Find where the given text appears and provide that cell's center as (X, Y) coordinate. 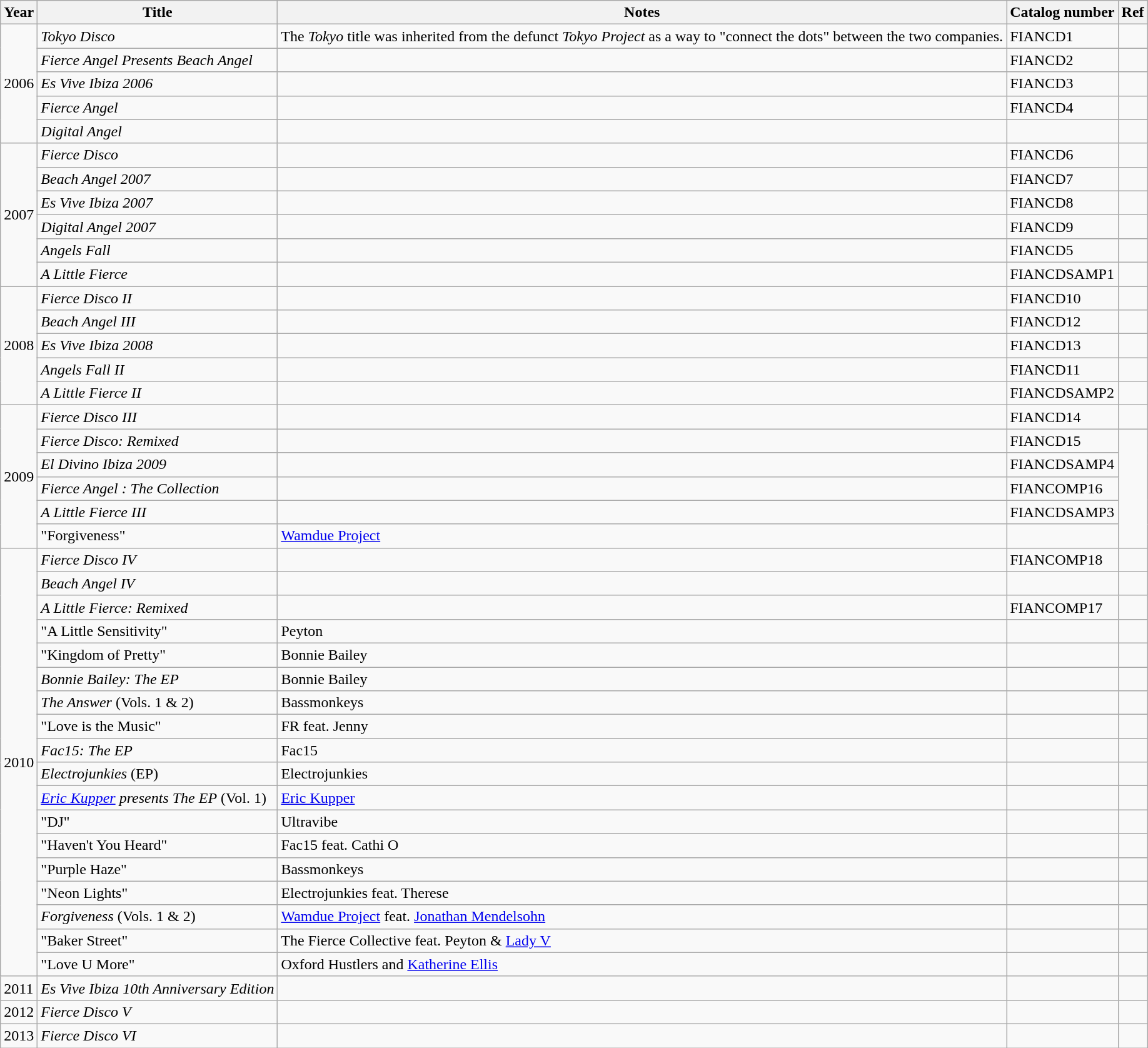
Fierce Disco V (158, 1012)
"Forgiveness" (158, 536)
Fierce Disco III (158, 417)
Oxford Hustlers and Katherine Ellis (642, 964)
Electrojunkies (642, 774)
Catalog number (1062, 13)
Es Vive Ibiza 2006 (158, 84)
FR feat. Jenny (642, 727)
Beach Angel III (158, 322)
Eric Kupper presents The EP (Vol. 1) (158, 798)
FIANCD6 (1062, 155)
Fac15 (642, 750)
FIANCD15 (1062, 441)
FIANCD13 (1062, 346)
Fierce Disco: Remixed (158, 441)
Fierce Disco (158, 155)
Angels Fall II (158, 370)
Fac15: The EP (158, 750)
2009 (19, 476)
FIANCDSAMP4 (1062, 465)
Es Vive Ibiza 2007 (158, 203)
Es Vive Ibiza 2008 (158, 346)
"Haven't You Heard" (158, 845)
Ultravibe (642, 822)
Fierce Angel Presents Beach Angel (158, 60)
A Little Fierce: Remixed (158, 607)
Title (158, 13)
Bonnie Bailey: The EP (158, 678)
"Baker Street" (158, 940)
Forgiveness (Vols. 1 & 2) (158, 917)
"Love U More" (158, 964)
Digital Angel 2007 (158, 226)
FIANCD14 (1062, 417)
Year (19, 13)
2012 (19, 1012)
FIANCD10 (1062, 298)
FIANCDSAMP3 (1062, 512)
Fierce Disco VI (158, 1035)
FIANCD1 (1062, 36)
Electrojunkies (EP) (158, 774)
"Purple Haze" (158, 869)
The Tokyo title was inherited from the defunct Tokyo Project as a way to "connect the dots" between the two companies. (642, 36)
FIANCD2 (1062, 60)
FIANCD4 (1062, 108)
Wamdue Project (642, 536)
FIANCD11 (1062, 370)
El Divino Ibiza 2009 (158, 465)
Peyton (642, 631)
FIANCOMP17 (1062, 607)
"Kingdom of Pretty" (158, 655)
FIANCD5 (1062, 250)
FIANCOMP16 (1062, 488)
Fierce Angel : The Collection (158, 488)
FIANCD3 (1062, 84)
Fierce Disco IV (158, 560)
A Little Fierce (158, 274)
Beach Angel IV (158, 583)
Eric Kupper (642, 798)
"Neon Lights" (158, 893)
The Answer (Vols. 1 & 2) (158, 703)
FIANCD7 (1062, 179)
FIANCDSAMP1 (1062, 274)
A Little Fierce II (158, 393)
FIANCDSAMP2 (1062, 393)
Es Vive Ibiza 10th Anniversary Edition (158, 988)
Tokyo Disco (158, 36)
2008 (19, 346)
2010 (19, 762)
2006 (19, 84)
Ref (1133, 13)
FIANCOMP18 (1062, 560)
Wamdue Project feat. Jonathan Mendelsohn (642, 917)
The Fierce Collective feat. Peyton & Lady V (642, 940)
"A Little Sensitivity" (158, 631)
Electrojunkies feat. Therese (642, 893)
Notes (642, 13)
2013 (19, 1035)
FIANCD9 (1062, 226)
2007 (19, 214)
Angels Fall (158, 250)
Fierce Disco II (158, 298)
FIANCD12 (1062, 322)
"DJ" (158, 822)
Digital Angel (158, 131)
A Little Fierce III (158, 512)
2011 (19, 988)
FIANCD8 (1062, 203)
Beach Angel 2007 (158, 179)
Fierce Angel (158, 108)
Fac15 feat. Cathi O (642, 845)
"Love is the Music" (158, 727)
